Provide the [X, Y] coordinate of the cell's center where the given text is located.  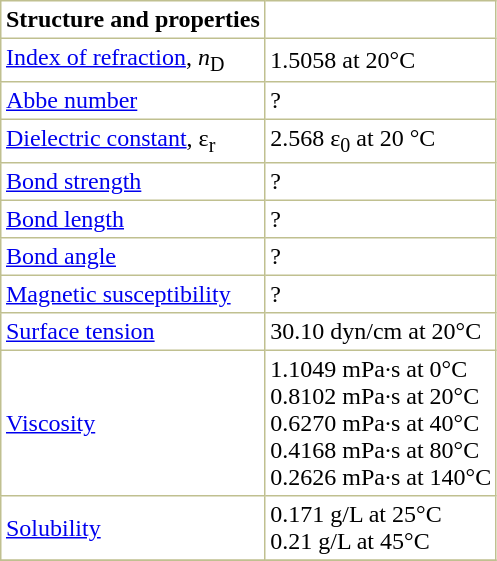
Index of refraction, nD [133, 60]
Solubility [133, 528]
Surface tension [133, 332]
Bond length [133, 220]
0.171 g/L at 25°C 0.21 g/L at 45°C [380, 528]
2.568 ε0 at 20 °C [380, 142]
30.10 dyn/cm at 20°C [380, 332]
Structure and properties [133, 20]
Dielectric constant, εr [133, 142]
Viscosity [133, 424]
Magnetic susceptibility [133, 295]
1.1049 mPa·s at 0°C0.8102 mPa·s at 20°C0.6270 mPa·s at 40°C0.4168 mPa·s at 80°C0.2626 mPa·s at 140°C [380, 424]
1.5058 at 20°C [380, 60]
Bond strength [133, 182]
Bond angle [133, 257]
Abbe number [133, 101]
